Scan for the cell matching the given text and deliver its (x, y) coordinate at center. 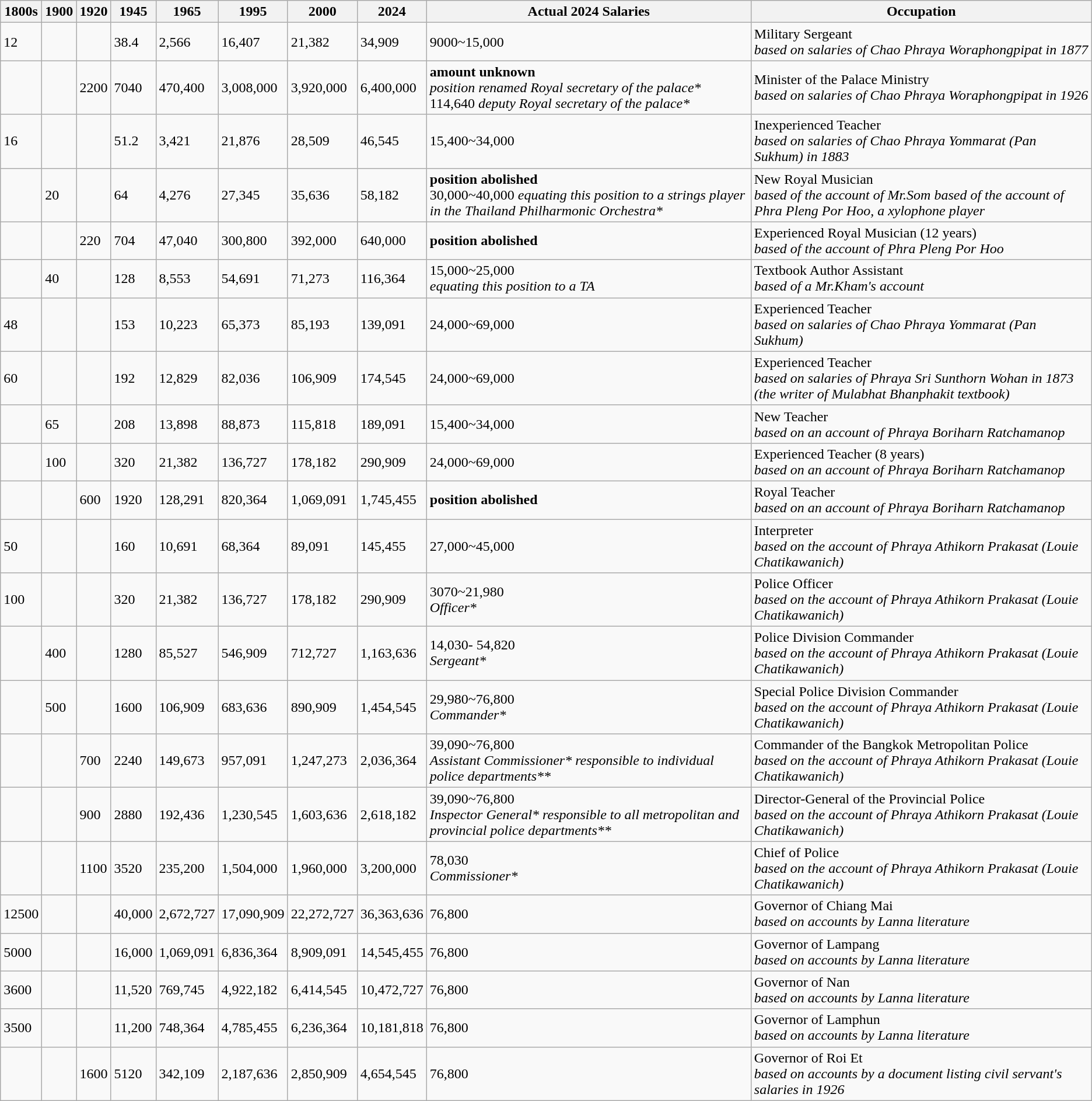
Experienced Teacher (8 years)based on an account of Phraya Boriharn Ratchamanop (921, 462)
145,455 (392, 546)
35,636 (322, 195)
8,909,091 (322, 952)
342,109 (187, 1074)
11,200 (133, 1028)
amount unknownposition renamed Royal secretary of the palace* 114,640 deputy Royal secretary of the palace* (589, 88)
11,520 (133, 990)
470,400 (187, 88)
54,691 (253, 279)
640,000 (392, 240)
6,414,545 (322, 990)
700 (93, 761)
235,200 (187, 868)
3,200,000 (392, 868)
500 (60, 707)
21,876 (253, 141)
1100 (93, 868)
769,745 (187, 990)
890,909 (322, 707)
65 (60, 424)
36,363,636 (392, 914)
10,472,727 (392, 990)
16 (21, 141)
58,182 (392, 195)
Royal Teacherbased on an account of Phraya Boriharn Ratchamanop (921, 499)
22,272,727 (322, 914)
3,920,000 (322, 88)
208 (133, 424)
46,545 (392, 141)
Occupation (921, 12)
1900 (60, 12)
New Royal Musicianbased of the account of Mr.Som based of the account of Phra Pleng Por Hoo, a xylophone player (921, 195)
Minister of the Palace Ministrybased on salaries of Chao Phraya Woraphongpipat in 1926 (921, 88)
Governor of Lamphunbased on accounts by Lanna literature (921, 1028)
48 (21, 324)
3070~21,980Officer* (589, 600)
28,509 (322, 141)
5000 (21, 952)
2024 (392, 12)
4,922,182 (253, 990)
300,800 (253, 240)
14,545,455 (392, 952)
38.4 (133, 42)
65,373 (253, 324)
3,008,000 (253, 88)
2,618,182 (392, 815)
1,745,455 (392, 499)
15,000~25,000equating this position to a TA (589, 279)
2,850,909 (322, 1074)
85,193 (322, 324)
116,364 (392, 279)
Governor of Roi Etbased on accounts by a document listing civil servant's salaries in 1926 (921, 1074)
39,090~76,800Assistant Commissioner* responsible to individual police departments** (589, 761)
10,223 (187, 324)
2200 (93, 88)
115,818 (322, 424)
174,545 (392, 378)
position abolished30,000~40,000 equating this position to a strings player in the Thailand Philharmonic Orchestra* (589, 195)
Textbook Author Assistantbased of a Mr.Kham's account (921, 279)
40 (60, 279)
89,091 (322, 546)
2,187,636 (253, 1074)
Actual 2024 Salaries (589, 12)
Interpreterbased on the account of Phraya Athikorn Prakasat (Louie Chatikawanich) (921, 546)
6,836,364 (253, 952)
2,566 (187, 42)
139,091 (392, 324)
6,236,364 (322, 1028)
192 (133, 378)
82,036 (253, 378)
189,091 (392, 424)
60 (21, 378)
88,873 (253, 424)
12,829 (187, 378)
Police Officerbased on the account of Phraya Athikorn Prakasat (Louie Chatikawanich) (921, 600)
1,454,545 (392, 707)
40,000 (133, 914)
14,030- 54,820Sergeant* (589, 653)
6,400,000 (392, 88)
128 (133, 279)
128,291 (187, 499)
1,163,636 (392, 653)
4,785,455 (253, 1028)
1,603,636 (322, 815)
64 (133, 195)
12 (21, 42)
3,421 (187, 141)
392,000 (322, 240)
12500 (21, 914)
149,673 (187, 761)
Experienced Royal Musician (12 years)based of the account of Phra Pleng Por Hoo (921, 240)
Experienced Teacherbased on salaries of Phraya Sri Sunthorn Wohan in 1873 (the writer of Mulabhat Bhanphakit textbook) (921, 378)
600 (93, 499)
51.2 (133, 141)
220 (93, 240)
704 (133, 240)
160 (133, 546)
3520 (133, 868)
400 (60, 653)
Director-General of the Provincial Policebased on the account of Phraya Athikorn Prakasat (Louie Chatikawanich) (921, 815)
34,909 (392, 42)
10,181,818 (392, 1028)
1,504,000 (253, 868)
957,091 (253, 761)
3500 (21, 1028)
Military Sergeantbased on salaries of Chao Phraya Woraphongpipat in 1877 (921, 42)
10,691 (187, 546)
Police Division Commanderbased on the account of Phraya Athikorn Prakasat (Louie Chatikawanich) (921, 653)
1800s (21, 12)
68,364 (253, 546)
Experienced Teacherbased on salaries of Chao Phraya Yommarat (Pan Sukhum) (921, 324)
192,436 (187, 815)
900 (93, 815)
712,727 (322, 653)
13,898 (187, 424)
1,230,545 (253, 815)
546,909 (253, 653)
2,036,364 (392, 761)
153 (133, 324)
20 (60, 195)
27,345 (253, 195)
5120 (133, 1074)
1,247,273 (322, 761)
Inexperienced Teacherbased on salaries of Chao Phraya Yommarat (Pan Sukhum) in 1883 (921, 141)
1945 (133, 12)
47,040 (187, 240)
2240 (133, 761)
7040 (133, 88)
27,000~45,000 (589, 546)
820,364 (253, 499)
4,654,545 (392, 1074)
29,980~76,800Commander* (589, 707)
16,000 (133, 952)
8,553 (187, 279)
39,090~76,800Inspector General* responsible to all metropolitan and provincial police departments** (589, 815)
17,090,909 (253, 914)
Commander of the Bangkok Metropolitan Policebased on the account of Phraya Athikorn Prakasat (Louie Chatikawanich) (921, 761)
New Teacherbased on an account of Phraya Boriharn Ratchamanop (921, 424)
1995 (253, 12)
85,527 (187, 653)
78,030Commissioner* (589, 868)
3600 (21, 990)
9000~15,000 (589, 42)
1280 (133, 653)
4,276 (187, 195)
16,407 (253, 42)
1,960,000 (322, 868)
Chief of Policebased on the account of Phraya Athikorn Prakasat (Louie Chatikawanich) (921, 868)
71,273 (322, 279)
2000 (322, 12)
50 (21, 546)
Governor of Lampangbased on accounts by Lanna literature (921, 952)
2,672,727 (187, 914)
1965 (187, 12)
Governor of Nanbased on accounts by Lanna literature (921, 990)
683,636 (253, 707)
Governor of Chiang Maibased on accounts by Lanna literature (921, 914)
2880 (133, 815)
Special Police Division Commanderbased on the account of Phraya Athikorn Prakasat (Louie Chatikawanich) (921, 707)
748,364 (187, 1028)
